Return (X, Y) of the center of cell containing provided text 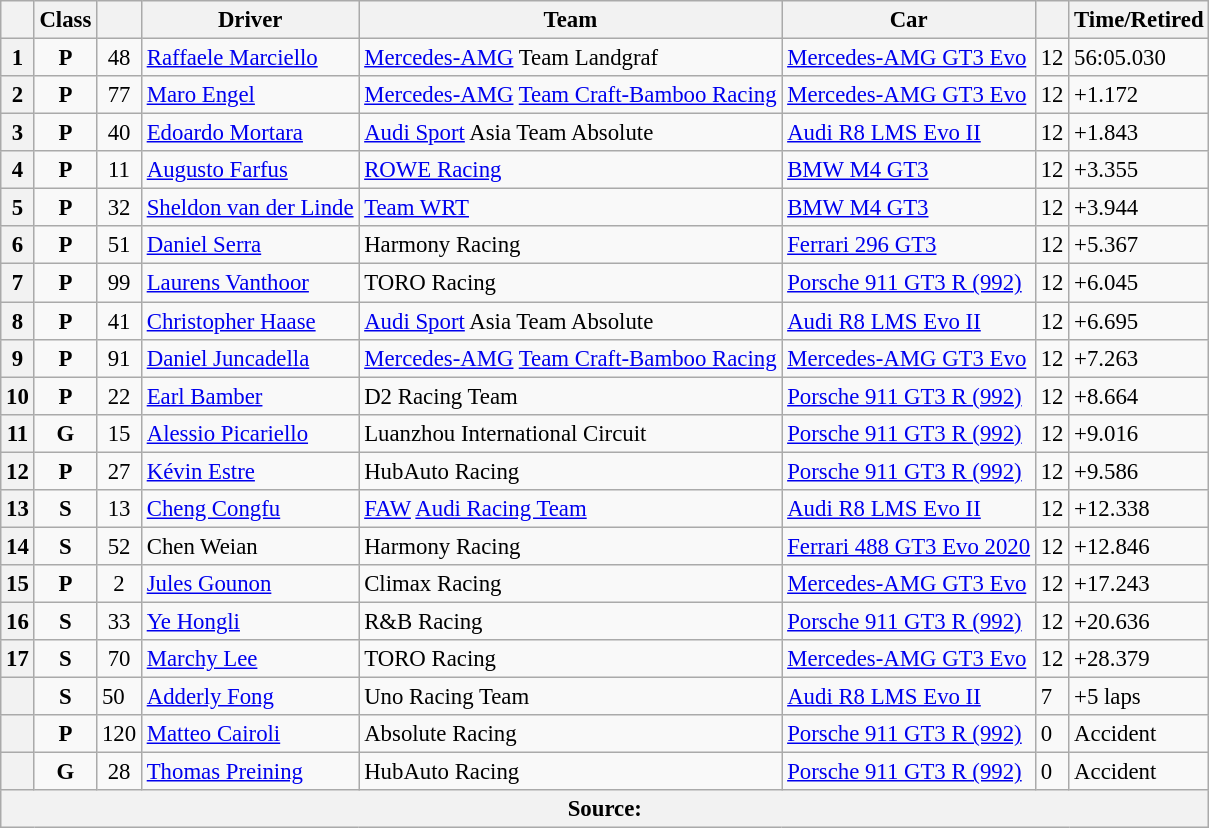
41 (120, 321)
+12.338 (1139, 509)
+7.263 (1139, 358)
Time/Retired (1139, 20)
99 (120, 283)
Sheldon van der Linde (250, 208)
77 (120, 95)
52 (120, 546)
R&B Racing (570, 621)
51 (120, 245)
Ye Hongli (250, 621)
+9.016 (1139, 433)
Luanzhou International Circuit (570, 433)
Climax Racing (570, 584)
Marchy Lee (250, 659)
16 (18, 621)
Absolute Racing (570, 734)
Augusto Farfus (250, 170)
+3.355 (1139, 170)
14 (18, 546)
Christopher Haase (250, 321)
Thomas Preining (250, 772)
120 (120, 734)
+5 laps (1139, 697)
Raffaele Marciello (250, 58)
+9.586 (1139, 471)
Kévin Estre (250, 471)
Laurens Vanthoor (250, 283)
+6.045 (1139, 283)
Chen Weian (250, 546)
3 (18, 133)
6 (18, 245)
Daniel Serra (250, 245)
Uno Racing Team (570, 697)
+1.172 (1139, 95)
Team WRT (570, 208)
33 (120, 621)
Cheng Congfu (250, 509)
Driver (250, 20)
Earl Bamber (250, 396)
+1.843 (1139, 133)
22 (120, 396)
27 (120, 471)
Ferrari 296 GT3 (909, 245)
FAW Audi Racing Team (570, 509)
28 (120, 772)
+5.367 (1139, 245)
+28.379 (1139, 659)
Mercedes-AMG Team Landgraf (570, 58)
Edoardo Mortara (250, 133)
91 (120, 358)
Maro Engel (250, 95)
70 (120, 659)
32 (120, 208)
D2 Racing Team (570, 396)
Adderly Fong (250, 697)
+17.243 (1139, 584)
Ferrari 488 GT3 Evo 2020 (909, 546)
Jules Gounon (250, 584)
Team (570, 20)
Alessio Picariello (250, 433)
Car (909, 20)
+20.636 (1139, 621)
50 (120, 697)
+3.944 (1139, 208)
10 (18, 396)
Class (66, 20)
+12.846 (1139, 546)
+8.664 (1139, 396)
48 (120, 58)
56:05.030 (1139, 58)
Source: (605, 809)
9 (18, 358)
40 (120, 133)
Matteo Cairoli (250, 734)
4 (18, 170)
5 (18, 208)
ROWE Racing (570, 170)
8 (18, 321)
17 (18, 659)
+6.695 (1139, 321)
1 (18, 58)
Daniel Juncadella (250, 358)
